For the text-containing cell, return its midpoint in [X, Y] coordinate format. 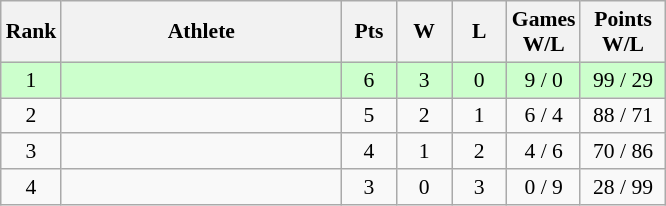
88 / 71 [622, 116]
28 / 99 [622, 187]
PointsW/L [622, 32]
70 / 86 [622, 152]
Athlete [201, 32]
GamesW/L [544, 32]
9 / 0 [544, 80]
6 / 4 [544, 116]
Rank [32, 32]
4 / 6 [544, 152]
0 / 9 [544, 187]
Pts [368, 32]
6 [368, 80]
W [424, 32]
5 [368, 116]
L [480, 32]
99 / 29 [622, 80]
